Extract the (X, Y) coordinate from the center of the cell holding the provided text.  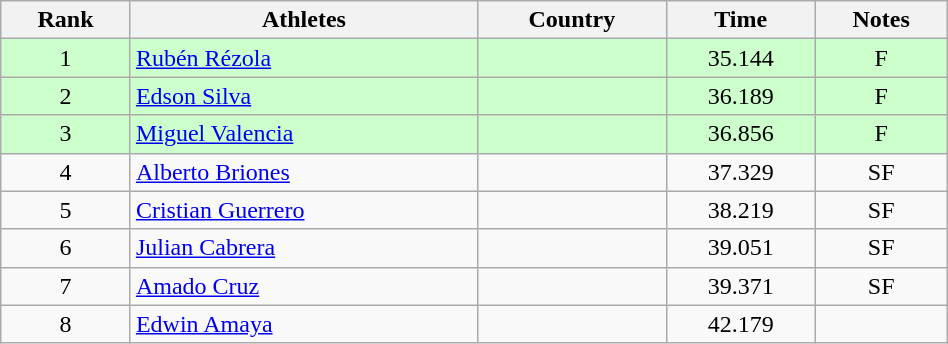
7 (66, 286)
36.189 (740, 96)
Time (740, 20)
38.219 (740, 210)
4 (66, 172)
Miguel Valencia (304, 134)
Edson Silva (304, 96)
Rubén Rézola (304, 58)
5 (66, 210)
Edwin Amaya (304, 324)
Notes (881, 20)
Athletes (304, 20)
39.051 (740, 248)
Country (572, 20)
2 (66, 96)
1 (66, 58)
Alberto Briones (304, 172)
Amado Cruz (304, 286)
3 (66, 134)
36.856 (740, 134)
42.179 (740, 324)
Cristian Guerrero (304, 210)
6 (66, 248)
Julian Cabrera (304, 248)
35.144 (740, 58)
37.329 (740, 172)
8 (66, 324)
Rank (66, 20)
39.371 (740, 286)
